Capture the cell that displays the provided text and extract its (x, y) central coordinate. 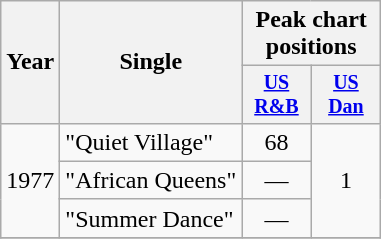
Single (151, 62)
1977 (30, 180)
USDan (346, 94)
"Quiet Village" (151, 142)
68 (276, 142)
"African Queens" (151, 180)
"Summer Dance" (151, 218)
USR&B (276, 94)
Year (30, 62)
Peak chart positions (312, 34)
1 (346, 180)
